Output the (X, Y) coordinate of the center of the cell containing the given text.  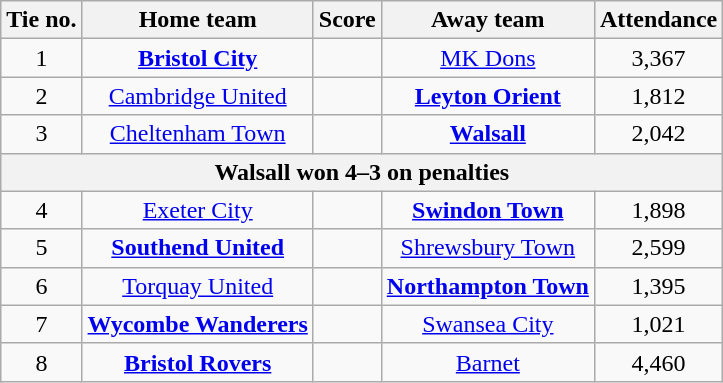
2,042 (658, 134)
5 (42, 248)
Bristol Rovers (198, 362)
2 (42, 96)
3,367 (658, 58)
Walsall (488, 134)
1 (42, 58)
6 (42, 286)
Tie no. (42, 20)
Score (347, 20)
1,898 (658, 210)
Attendance (658, 20)
Wycombe Wanderers (198, 324)
MK Dons (488, 58)
2,599 (658, 248)
Cheltenham Town (198, 134)
Swansea City (488, 324)
1,812 (658, 96)
Leyton Orient (488, 96)
1,021 (658, 324)
Barnet (488, 362)
Shrewsbury Town (488, 248)
7 (42, 324)
Exeter City (198, 210)
4,460 (658, 362)
Swindon Town (488, 210)
Walsall won 4–3 on penalties (362, 172)
Torquay United (198, 286)
Bristol City (198, 58)
1,395 (658, 286)
Southend United (198, 248)
4 (42, 210)
Away team (488, 20)
Northampton Town (488, 286)
8 (42, 362)
Cambridge United (198, 96)
3 (42, 134)
Home team (198, 20)
